Find where the given text appears and provide that cell's center as [X, Y] coordinate. 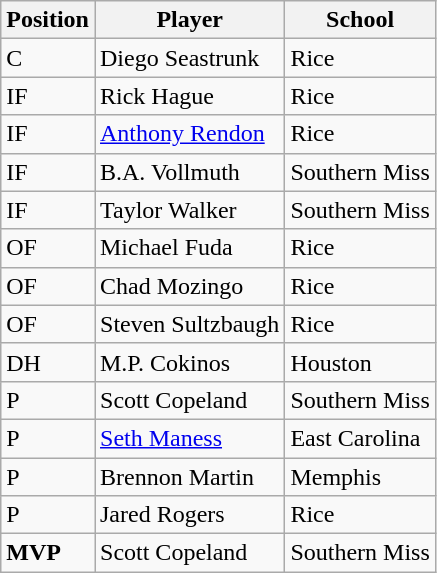
East Carolina [360, 438]
Player [189, 20]
Taylor Walker [189, 210]
M.P. Cokinos [189, 362]
C [48, 58]
School [360, 20]
Chad Mozingo [189, 286]
Michael Fuda [189, 248]
Memphis [360, 477]
DH [48, 362]
Steven Sultzbaugh [189, 324]
Jared Rogers [189, 515]
Diego Seastrunk [189, 58]
B.A. Vollmuth [189, 172]
Position [48, 20]
Rick Hague [189, 96]
Anthony Rendon [189, 134]
MVP [48, 553]
Houston [360, 362]
Seth Maness [189, 438]
Brennon Martin [189, 477]
